Search for the cell housing the specified text and yield its [x, y] center coordinate. 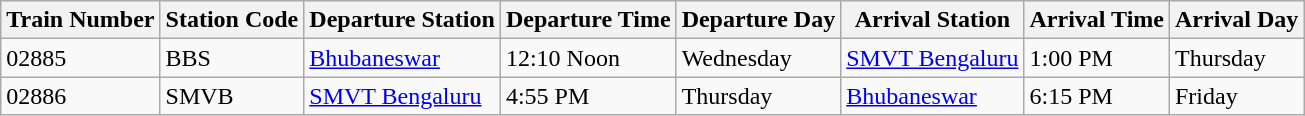
Departure Day [758, 20]
Arrival Station [932, 20]
Wednesday [758, 58]
02885 [80, 58]
Arrival Day [1236, 20]
1:00 PM [1097, 58]
4:55 PM [588, 96]
12:10 Noon [588, 58]
02886 [80, 96]
Departure Time [588, 20]
Departure Station [402, 20]
SMVB [232, 96]
BBS [232, 58]
Station Code [232, 20]
Friday [1236, 96]
6:15 PM [1097, 96]
Train Number [80, 20]
Arrival Time [1097, 20]
